Provide the [X, Y] coordinate of the cell's center where the given text is located.  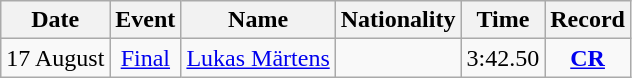
Event [146, 20]
Name [258, 20]
Record [588, 20]
Date [56, 20]
Final [146, 58]
Nationality [398, 20]
Time [503, 20]
Lukas Märtens [258, 58]
CR [588, 58]
3:42.50 [503, 58]
17 August [56, 58]
